Return [X, Y] of the center of cell containing provided text 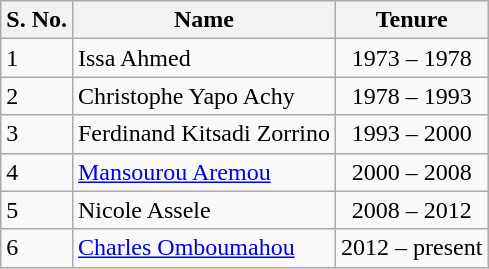
Ferdinand Kitsadi Zorrino [204, 134]
1 [37, 58]
Tenure [412, 20]
Nicole Assele [204, 210]
S. No. [37, 20]
2 [37, 96]
2000 – 2008 [412, 172]
1993 – 2000 [412, 134]
6 [37, 248]
3 [37, 134]
1978 – 1993 [412, 96]
Issa Ahmed [204, 58]
5 [37, 210]
1973 – 1978 [412, 58]
2008 – 2012 [412, 210]
Mansourou Aremou [204, 172]
Christophe Yapo Achy [204, 96]
Charles Omboumahou [204, 248]
Name [204, 20]
4 [37, 172]
2012 – present [412, 248]
